Return the [X, Y] coordinate for the center point of the cell that contains the specified text.  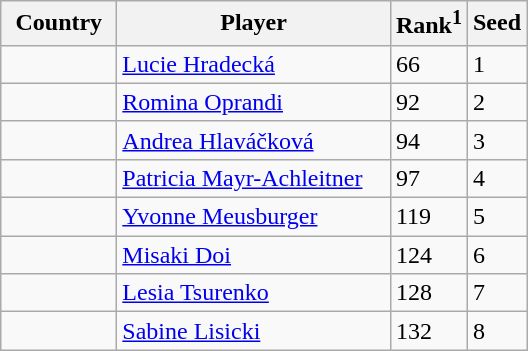
132 [428, 331]
Andrea Hlaváčková [254, 140]
Seed [496, 24]
Lesia Tsurenko [254, 293]
4 [496, 178]
Country [59, 24]
97 [428, 178]
Romina Oprandi [254, 102]
Sabine Lisicki [254, 331]
66 [428, 64]
94 [428, 140]
Player [254, 24]
5 [496, 217]
Yvonne Meusburger [254, 217]
128 [428, 293]
7 [496, 293]
Patricia Mayr-Achleitner [254, 178]
119 [428, 217]
6 [496, 255]
124 [428, 255]
8 [496, 331]
3 [496, 140]
2 [496, 102]
Lucie Hradecká [254, 64]
Misaki Doi [254, 255]
1 [496, 64]
Rank1 [428, 24]
92 [428, 102]
